Return [x, y] of the center of cell containing provided text 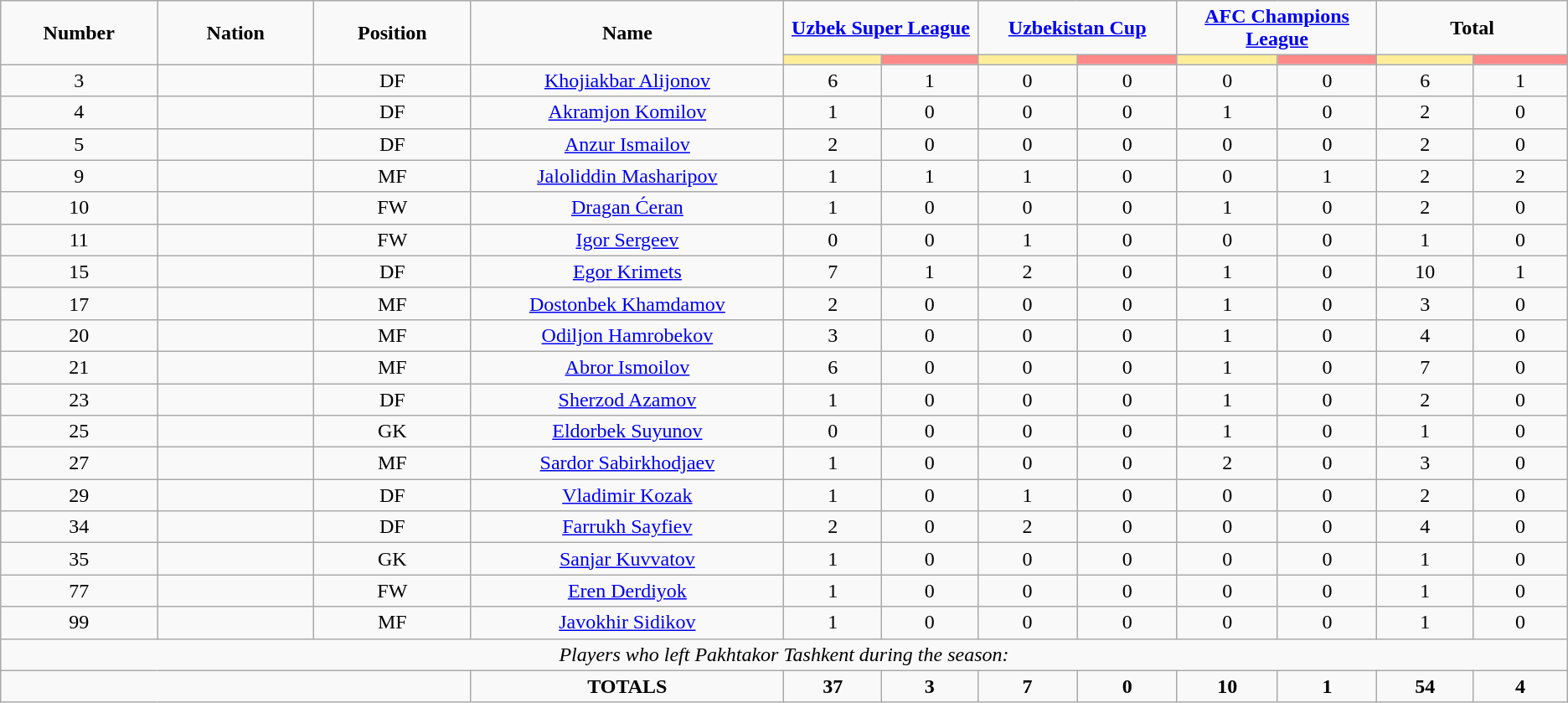
Dostonbek Khamdamov [627, 303]
11 [79, 240]
54 [1426, 686]
17 [79, 303]
Eldorbek Suyunov [627, 432]
15 [79, 271]
99 [79, 623]
23 [79, 400]
9 [79, 176]
21 [79, 367]
Uzbekistan Cup [1077, 28]
25 [79, 432]
29 [79, 495]
TOTALS [627, 686]
Sherzod Azamov [627, 400]
Jaloliddin Masharipov [627, 176]
5 [79, 144]
Farrukh Sayfiev [627, 527]
Abror Ismoilov [627, 367]
Nation [236, 33]
Number [79, 33]
Name [627, 33]
Khojiakbar Alijonov [627, 80]
77 [79, 591]
Anzur Ismailov [627, 144]
Total [1473, 28]
Position [392, 33]
20 [79, 335]
Egor Krimets [627, 271]
35 [79, 559]
Uzbek Super League [881, 28]
Players who left Pakhtakor Tashkent during the season: [784, 654]
27 [79, 463]
37 [833, 686]
Akramjon Komilov [627, 112]
AFC Champions League [1277, 28]
34 [79, 527]
Odiljon Hamrobekov [627, 335]
Eren Derdiyok [627, 591]
Dragan Ćeran [627, 208]
Sanjar Kuvvatov [627, 559]
Sardor Sabirkhodjaev [627, 463]
Igor Sergeev [627, 240]
Vladimir Kozak [627, 495]
Javokhir Sidikov [627, 623]
